Capture the cell that displays the provided text and extract its [X, Y] central coordinate. 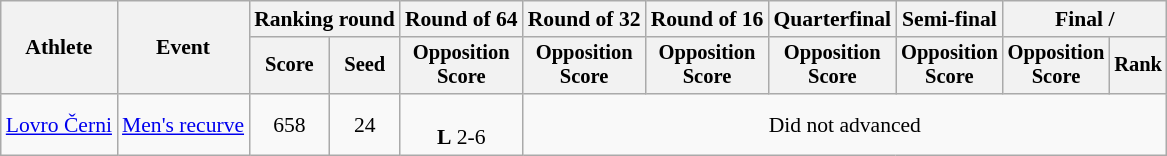
Ranking round [324, 19]
Athlete [59, 48]
Did not advanced [845, 124]
24 [365, 124]
658 [290, 124]
L 2-6 [462, 124]
Round of 32 [584, 19]
Quarterfinal [832, 19]
Round of 16 [708, 19]
Round of 64 [462, 19]
Event [183, 48]
Seed [365, 66]
Final / [1085, 19]
Semi-final [950, 19]
Lovro Černi [59, 124]
Rank [1138, 66]
Score [290, 66]
Men's recurve [183, 124]
